From the cell containing the given text, extract its center point as [x, y] coordinate. 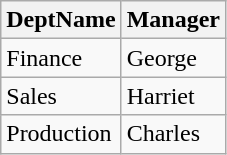
Production [61, 134]
Charles [173, 134]
Harriet [173, 96]
Manager [173, 20]
Sales [61, 96]
George [173, 58]
Finance [61, 58]
DeptName [61, 20]
